Identify which cell holds the provided text, then report its [X, Y] central coordinate. 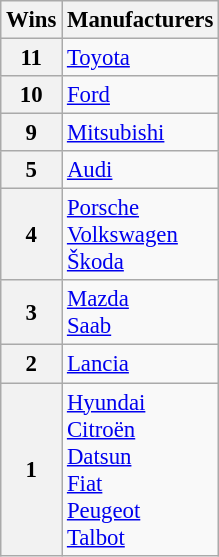
11 [32, 58]
2 [32, 364]
3 [32, 312]
5 [32, 170]
Ford [140, 95]
4 [32, 235]
Porsche Volkswagen Škoda [140, 235]
9 [32, 133]
Hyundai Citroën Datsun Fiat Peugeot Talbot [140, 470]
1 [32, 470]
Lancia [140, 364]
10 [32, 95]
Audi [140, 170]
Mitsubishi [140, 133]
Toyota [140, 58]
Wins [32, 20]
Mazda Saab [140, 312]
Manufacturers [140, 20]
